Search for the cell housing the specified text and yield its (X, Y) center coordinate. 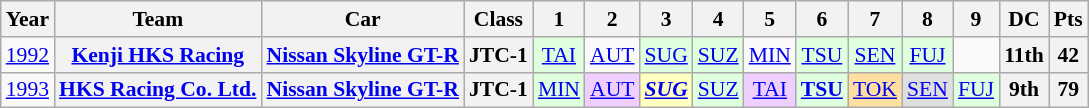
79 (1068, 90)
4 (718, 19)
Pts (1068, 19)
7 (875, 19)
11th (1024, 55)
Team (158, 19)
1 (559, 19)
2 (612, 19)
5 (770, 19)
TOK (875, 90)
1993 (28, 90)
42 (1068, 55)
Class (498, 19)
HKS Racing Co. Ltd. (158, 90)
Year (28, 19)
3 (666, 19)
9th (1024, 90)
DC (1024, 19)
1992 (28, 55)
6 (822, 19)
Car (362, 19)
9 (976, 19)
Kenji HKS Racing (158, 55)
8 (928, 19)
